Capture the cell that displays the provided text and extract its [x, y] central coordinate. 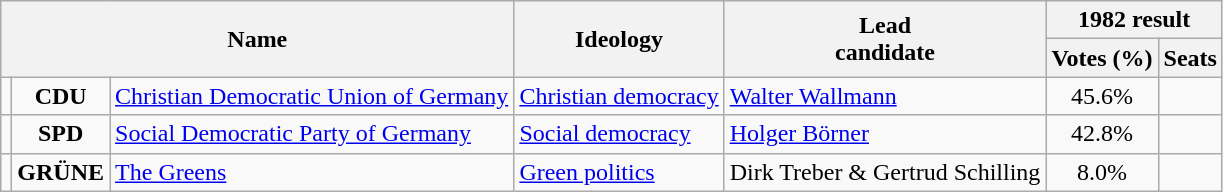
SPD [61, 134]
The Greens [312, 172]
1982 result [1134, 20]
45.6% [1102, 96]
42.8% [1102, 134]
Social Democratic Party of Germany [312, 134]
Name [258, 39]
Leadcandidate [885, 39]
8.0% [1102, 172]
Seats [1190, 58]
Votes (%) [1102, 58]
Green politics [619, 172]
Christian democracy [619, 96]
Ideology [619, 39]
Walter Wallmann [885, 96]
Dirk Treber & Gertrud Schilling [885, 172]
CDU [61, 96]
Christian Democratic Union of Germany [312, 96]
GRÜNE [61, 172]
Social democracy [619, 134]
Holger Börner [885, 134]
